Scan for the cell matching the given text and deliver its (x, y) coordinate at center. 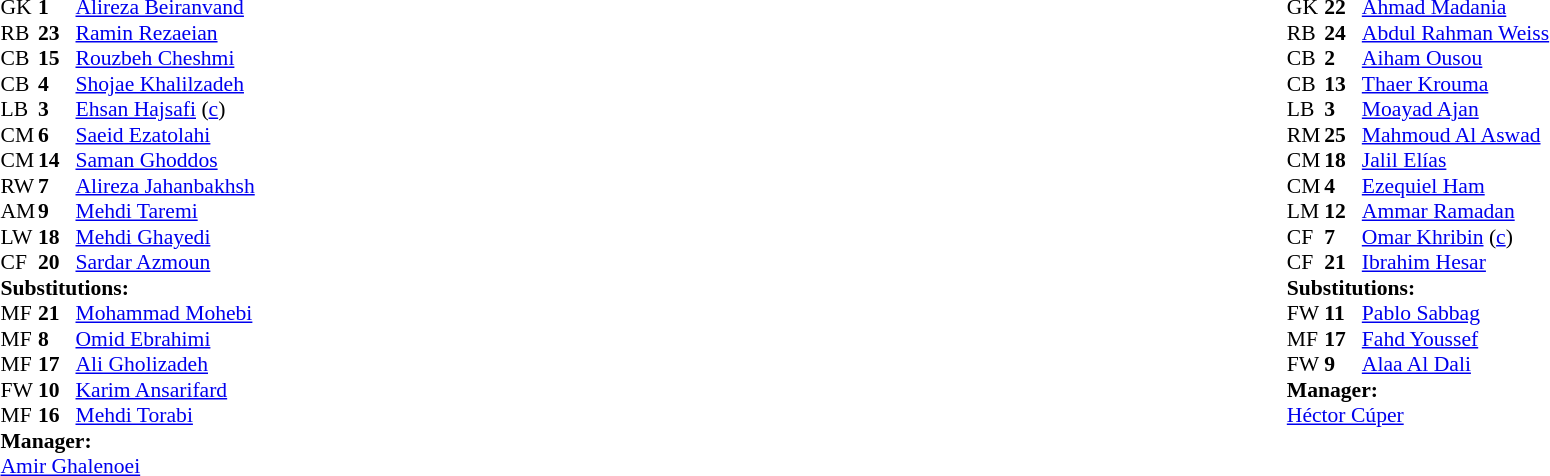
Karim Ansarifard (166, 390)
Fahd Youssef (1456, 339)
Saman Ghoddos (166, 161)
15 (57, 59)
Thaer Krouma (1456, 84)
23 (57, 33)
Mehdi Ghayedi (166, 237)
Sardar Azmoun (166, 263)
Mehdi Taremi (166, 211)
Mohammad Mohebi (166, 313)
8 (57, 339)
Alaa Al Dali (1456, 365)
11 (1343, 313)
Pablo Sabbag (1456, 313)
Alireza Jahanbakhsh (166, 186)
24 (1343, 33)
Aiham Ousou (1456, 59)
RW (19, 186)
Ibrahim Hesar (1456, 263)
12 (1343, 211)
6 (57, 135)
Mehdi Torabi (166, 415)
Saeid Ezatolahi (166, 135)
Mahmoud Al Aswad (1456, 135)
2 (1343, 59)
Ammar Ramadan (1456, 211)
Ali Gholizadeh (166, 365)
13 (1343, 84)
Omid Ebrahimi (166, 339)
10 (57, 390)
Shojae Khalilzadeh (166, 84)
Abdul Rahman Weiss (1456, 33)
RM (1306, 135)
14 (57, 161)
16 (57, 415)
LM (1306, 211)
Héctor Cúper (1418, 415)
LW (19, 237)
25 (1343, 135)
Omar Khribin (c) (1456, 237)
Ramin Rezaeian (166, 33)
20 (57, 263)
Ezequiel Ham (1456, 186)
Jalil Elías (1456, 161)
AM (19, 211)
Rouzbeh Cheshmi (166, 59)
Ehsan Hajsafi (c) (166, 109)
Moayad Ajan (1456, 109)
